Return the (X, Y) coordinate for the center point of the cell that contains the specified text.  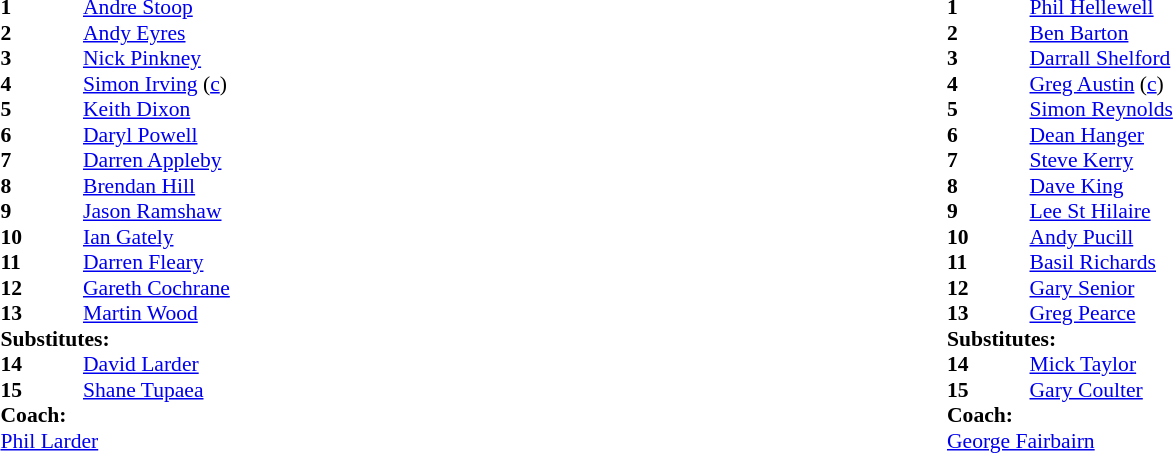
Andy Eyres (156, 33)
Ian Gately (156, 237)
Darrall Shelford (1102, 59)
Greg Pearce (1102, 313)
Shane Tupaea (156, 390)
Gary Coulter (1102, 390)
Dave King (1102, 186)
Brendan Hill (156, 186)
Mick Taylor (1102, 365)
Darren Appleby (156, 161)
Steve Kerry (1102, 161)
Jason Ramshaw (156, 211)
Basil Richards (1102, 263)
Gareth Cochrane (156, 288)
Ben Barton (1102, 33)
Darren Fleary (156, 263)
Daryl Powell (156, 135)
Keith Dixon (156, 109)
Greg Austin (c) (1102, 84)
Martin Wood (156, 313)
Andy Pucill (1102, 237)
Dean Hanger (1102, 135)
Nick Pinkney (156, 59)
Lee St Hilaire (1102, 211)
David Larder (156, 365)
Gary Senior (1102, 288)
Simon Reynolds (1102, 109)
Simon Irving (c) (156, 84)
